Capture the cell that displays the provided text and extract its [X, Y] central coordinate. 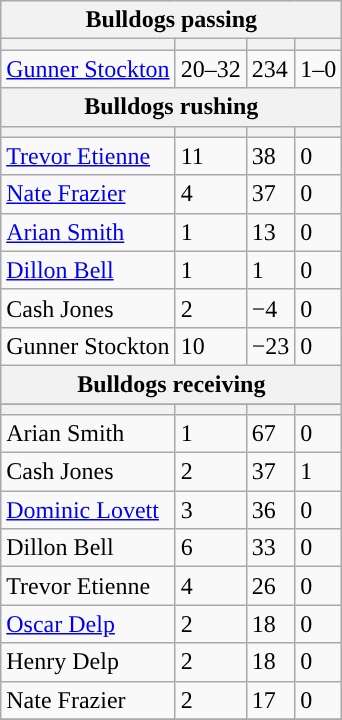
13 [270, 232]
3 [210, 510]
Bulldogs rushing [172, 107]
Dominic Lovett [88, 510]
1–0 [318, 69]
67 [270, 434]
10 [210, 346]
Bulldogs receiving [172, 384]
17 [270, 700]
Oscar Delp [88, 624]
−23 [270, 346]
26 [270, 586]
36 [270, 510]
33 [270, 548]
11 [210, 156]
−4 [270, 308]
20–32 [210, 69]
Bulldogs passing [172, 20]
6 [210, 548]
234 [270, 69]
38 [270, 156]
Henry Delp [88, 662]
